Return [X, Y] of the center of cell containing provided text 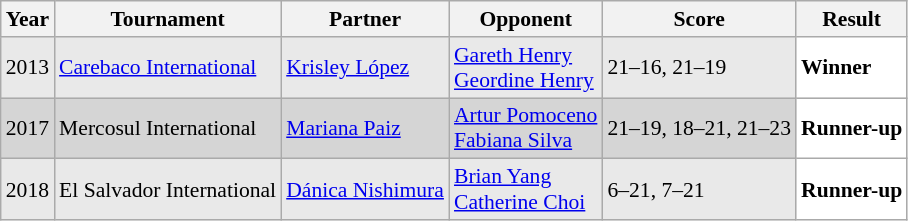
21–19, 18–21, 21–23 [699, 128]
Score [699, 19]
2018 [28, 190]
Brian Yang Catherine Choi [526, 190]
Dánica Nishimura [365, 190]
2013 [28, 68]
21–16, 21–19 [699, 68]
Carebaco International [168, 68]
Mariana Paiz [365, 128]
Year [28, 19]
Krisley López [365, 68]
El Salvador International [168, 190]
Winner [852, 68]
2017 [28, 128]
Partner [365, 19]
Gareth Henry Geordine Henry [526, 68]
6–21, 7–21 [699, 190]
Tournament [168, 19]
Result [852, 19]
Opponent [526, 19]
Artur Pomoceno Fabiana Silva [526, 128]
Mercosul International [168, 128]
